Pinpoint the cell where the given text exists, returning its [X, Y] midpoint coordinate. 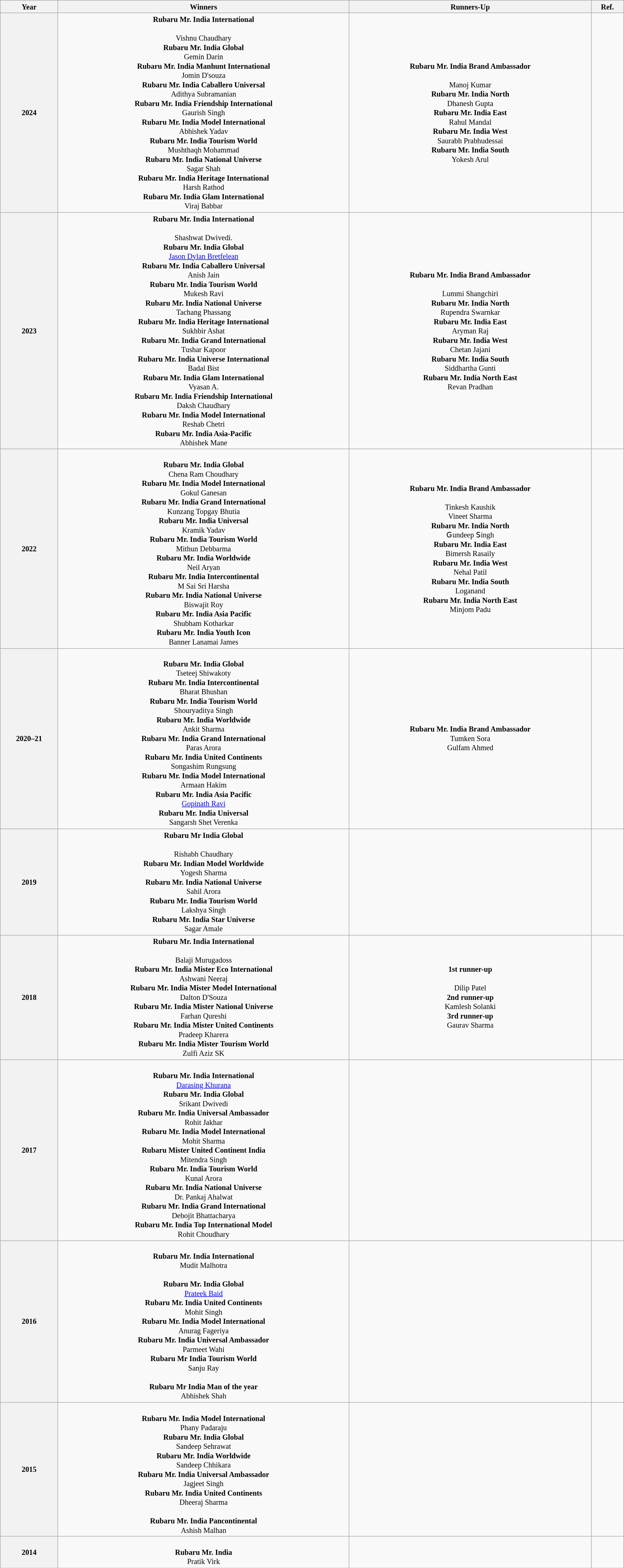
Year [29, 7]
2017 [29, 1150]
2023 [29, 330]
2019 [29, 882]
Winners [203, 7]
2015 [29, 1470]
1st runner-upDilip Patel2nd runner-up Kamlesh Solanki3rd runner-up Gaurav Sharma [470, 997]
2018 [29, 997]
2020–21 [29, 738]
Rubaru Mr. India Brand AmbassadorTumken SoraGulfam Ahmed [470, 738]
2016 [29, 1321]
Runners-Up [470, 7]
2024 [29, 113]
Ref. [607, 7]
Rubaru Mr. India Pratik Virk [203, 1552]
2014 [29, 1552]
2022 [29, 548]
